For the text-containing cell, return its midpoint in [X, Y] coordinate format. 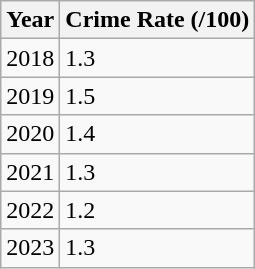
2018 [30, 58]
2020 [30, 134]
Year [30, 20]
2019 [30, 96]
Crime Rate (/100) [158, 20]
2021 [30, 172]
1.4 [158, 134]
2023 [30, 248]
2022 [30, 210]
1.2 [158, 210]
1.5 [158, 96]
